Scan for the cell matching the given text and deliver its [X, Y] coordinate at center. 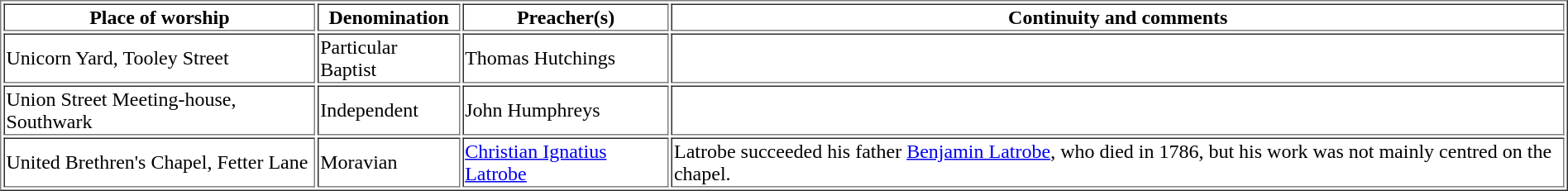
Preacher(s) [566, 17]
Thomas Hutchings [566, 58]
United Brethren's Chapel, Fetter Lane [159, 162]
Denomination [389, 17]
Unicorn Yard, Tooley Street [159, 58]
John Humphreys [566, 111]
Union Street Meeting-house, Southwark [159, 111]
Continuity and comments [1118, 17]
Latrobe succeeded his father Benjamin Latrobe, who died in 1786, but his work was not mainly centred on the chapel. [1118, 162]
Moravian [389, 162]
Particular Baptist [389, 58]
Independent [389, 111]
Place of worship [159, 17]
Christian Ignatius Latrobe [566, 162]
